Return the (x, y) coordinate for the center point of the cell that contains the specified text.  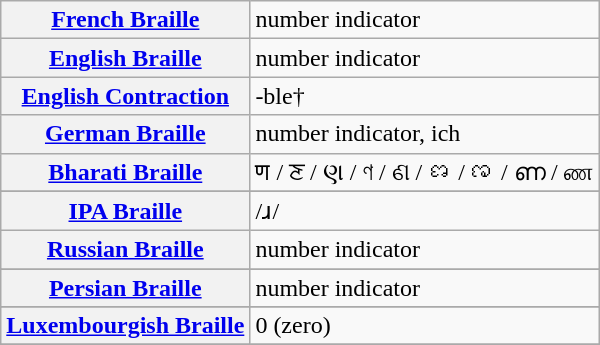
/ɹ/ (424, 211)
English Contraction (126, 96)
Luxembourgish Braille (126, 326)
Russian Braille (126, 250)
number indicator, ich (424, 134)
Persian Braille (126, 288)
German Braille (126, 134)
-ble† (424, 96)
French Braille (126, 20)
IPA Braille (126, 211)
0 (zero) (424, 326)
ण / ਣ / ણ / ণ / ଣ / ణ / ಣ / ണ / ண (424, 172)
Bharati Braille (126, 172)
English Braille (126, 58)
